Output the [X, Y] coordinate of the center of the cell containing the given text.  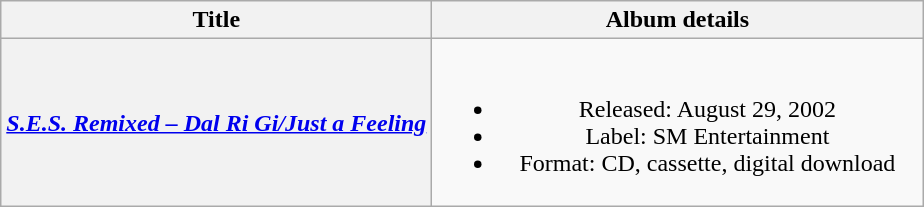
S.E.S. Remixed – Dal Ri Gi/Just a Feeling [216, 122]
Released: August 29, 2002Label: SM EntertainmentFormat: CD, cassette, digital download [678, 122]
Title [216, 20]
Album details [678, 20]
